Find where the given text appears and provide that cell's center as (X, Y) coordinate. 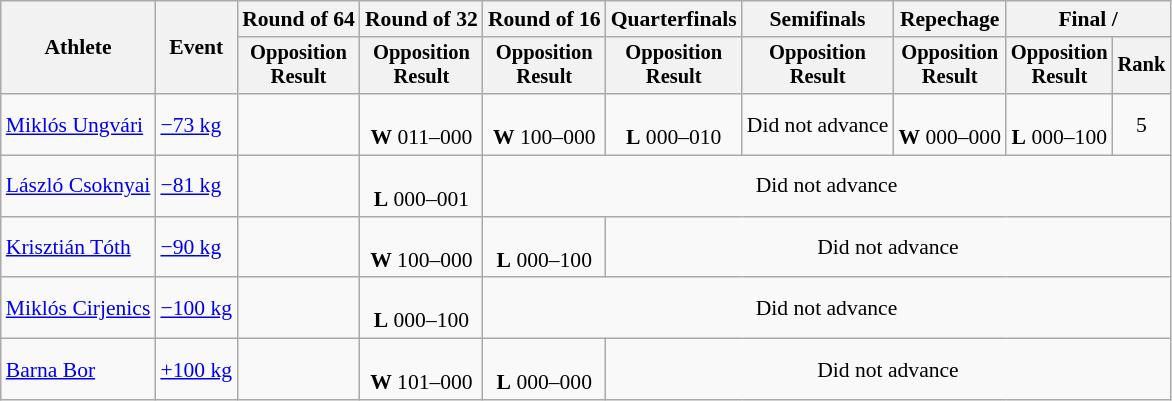
L 000–000 (544, 370)
5 (1142, 124)
Barna Bor (78, 370)
Event (196, 48)
László Csoknyai (78, 186)
Round of 64 (298, 19)
W 011–000 (422, 124)
−73 kg (196, 124)
Semifinals (818, 19)
Round of 16 (544, 19)
Quarterfinals (674, 19)
Final / (1088, 19)
Round of 32 (422, 19)
L 000–010 (674, 124)
Miklós Ungvári (78, 124)
−100 kg (196, 308)
+100 kg (196, 370)
Krisztián Tóth (78, 248)
L 000–001 (422, 186)
−90 kg (196, 248)
−81 kg (196, 186)
Repechage (950, 19)
Miklós Cirjenics (78, 308)
Rank (1142, 66)
W 000–000 (950, 124)
Athlete (78, 48)
W 101–000 (422, 370)
